Determine the [X, Y] coordinate at the center of the cell enclosing the given text.  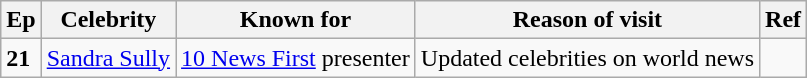
Sandra Sully [108, 58]
10 News First presenter [296, 58]
Ep [21, 20]
Ref [784, 20]
Known for [296, 20]
Updated celebrities on world news [587, 58]
21 [21, 58]
Reason of visit [587, 20]
Celebrity [108, 20]
